For the text-containing cell, return its midpoint in [X, Y] coordinate format. 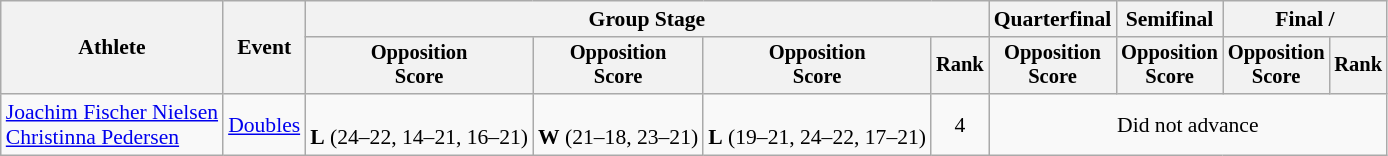
W (21–18, 23–21) [618, 124]
4 [960, 124]
Event [264, 48]
Semifinal [1170, 19]
Group Stage [646, 19]
L (24–22, 14–21, 16–21) [419, 124]
Joachim Fischer NielsenChristinna Pedersen [112, 124]
Quarterfinal [1053, 19]
Did not advance [1188, 124]
Final / [1305, 19]
L (19–21, 24–22, 17–21) [817, 124]
Doubles [264, 124]
Athlete [112, 48]
